Identify which cell holds the provided text, then report its (x, y) central coordinate. 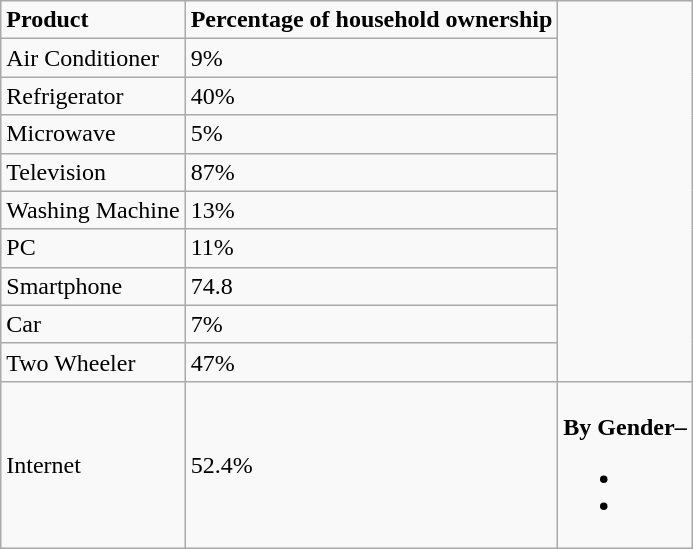
Washing Machine (93, 210)
13% (372, 210)
Internet (93, 464)
Television (93, 172)
Smartphone (93, 286)
40% (372, 96)
Refrigerator (93, 96)
Product (93, 20)
Microwave (93, 134)
7% (372, 324)
Percentage of household ownership (372, 20)
87% (372, 172)
Car (93, 324)
9% (372, 58)
Air Conditioner (93, 58)
52.4% (372, 464)
Two Wheeler (93, 362)
PC (93, 248)
74.8 (372, 286)
11% (372, 248)
By Gender– (625, 464)
47% (372, 362)
5% (372, 134)
